From the cell containing the given text, extract its center point as [X, Y] coordinate. 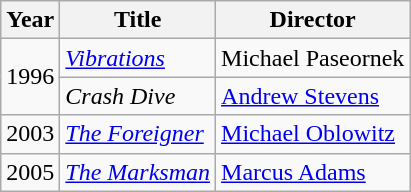
2003 [30, 134]
The Foreigner [138, 134]
Michael Oblowitz [313, 134]
Michael Paseornek [313, 58]
Director [313, 20]
Title [138, 20]
1996 [30, 77]
Year [30, 20]
2005 [30, 172]
Crash Dive [138, 96]
Vibrations [138, 58]
Marcus Adams [313, 172]
The Marksman [138, 172]
Andrew Stevens [313, 96]
